Locate the cell with the specified text and output its (X, Y) center coordinate. 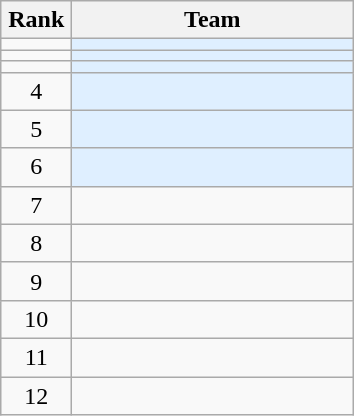
10 (36, 319)
9 (36, 281)
5 (36, 129)
4 (36, 91)
11 (36, 357)
8 (36, 243)
12 (36, 395)
Rank (36, 20)
Team (212, 20)
7 (36, 205)
6 (36, 167)
